Capture the cell that displays the provided text and extract its (x, y) central coordinate. 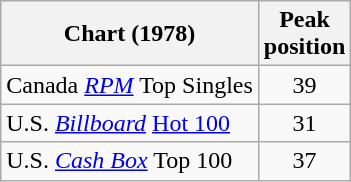
Chart (1978) (130, 34)
39 (304, 85)
31 (304, 123)
37 (304, 161)
U.S. Cash Box Top 100 (130, 161)
Canada RPM Top Singles (130, 85)
U.S. Billboard Hot 100 (130, 123)
Peakposition (304, 34)
